Locate the cell with the specified text and output its (X, Y) center coordinate. 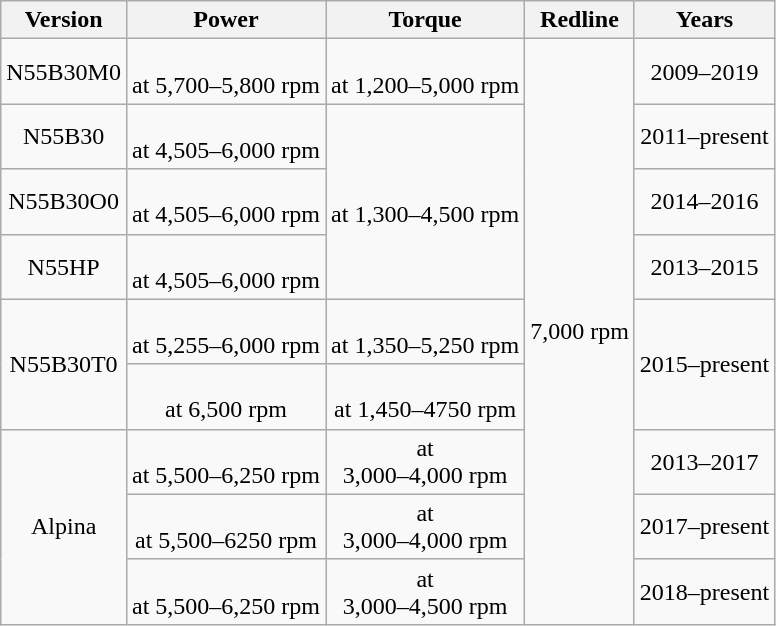
2009–2019 (704, 72)
2018–present (704, 592)
Years (704, 20)
2015–present (704, 364)
at 1,200–5,000 rpm (426, 72)
at 5,500–6250 rpm (226, 526)
N55B30T0 (64, 364)
at 3,000–4,500 rpm (426, 592)
Torque (426, 20)
Alpina (64, 526)
N55B30M0 (64, 72)
2017–present (704, 526)
at 6,500 rpm (226, 396)
2013–2015 (704, 266)
N55B30 (64, 136)
at 5,700–5,800 rpm (226, 72)
Version (64, 20)
2013–2017 (704, 462)
Redline (580, 20)
2011–present (704, 136)
at 5,255–6,000 rpm (226, 332)
2014–2016 (704, 202)
at 1,300–4,500 rpm (426, 202)
7,000 rpm (580, 332)
Power (226, 20)
at 1,450–4750 rpm (426, 396)
N55B30O0 (64, 202)
N55HP (64, 266)
at 1,350–5,250 rpm (426, 332)
